Scan for the cell matching the given text and deliver its (x, y) coordinate at center. 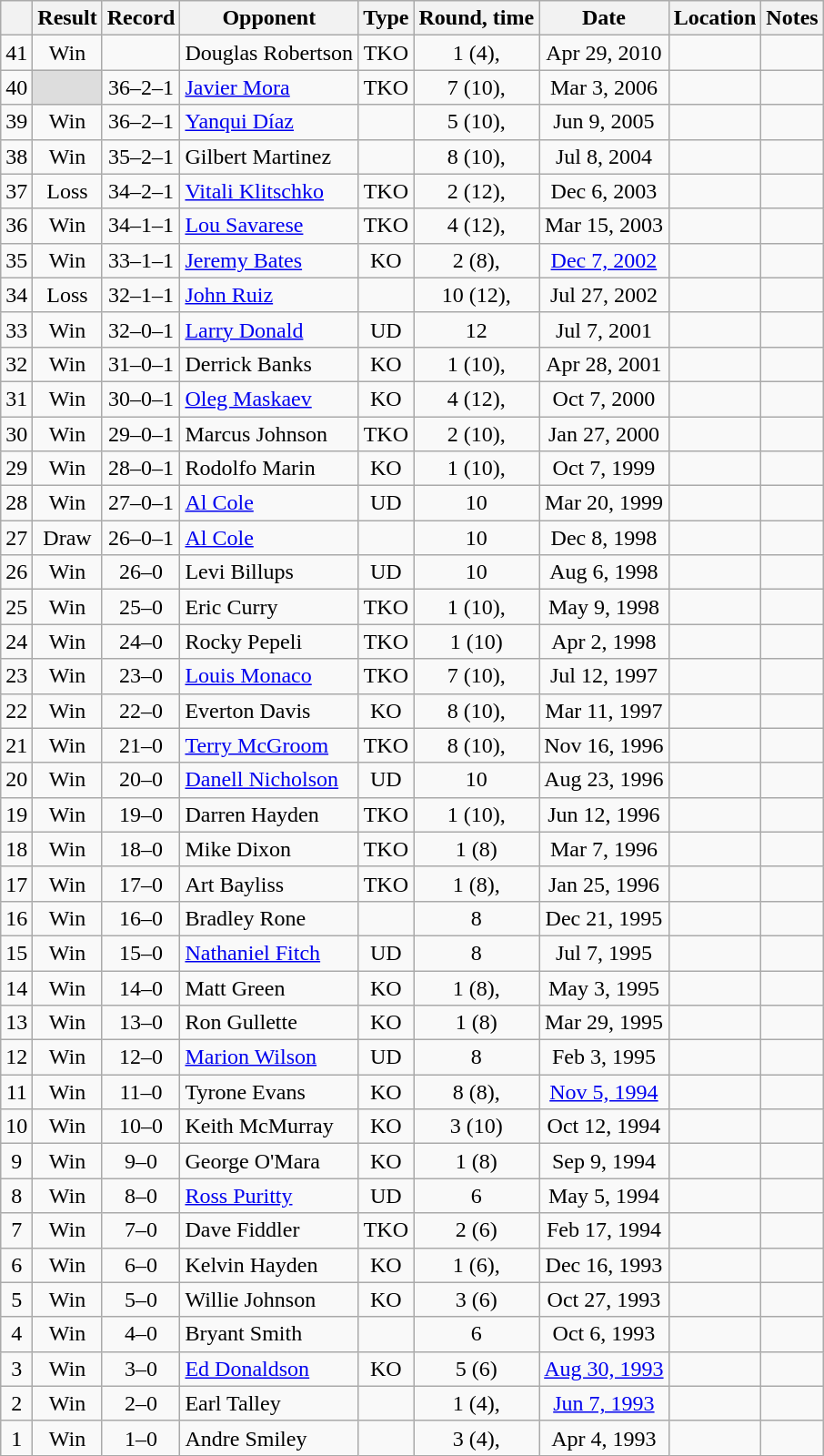
38 (16, 157)
George O'Mara (269, 1161)
33–1–1 (141, 260)
30 (16, 434)
7 (16, 1230)
2–0 (141, 1403)
Apr 4, 1993 (604, 1438)
3–0 (141, 1369)
Jan 25, 1996 (604, 884)
Andre Smiley (269, 1438)
37 (16, 191)
19–0 (141, 814)
Jul 7, 1995 (604, 953)
Location (715, 18)
1 (16, 1438)
Oct 27, 1993 (604, 1299)
25 (16, 607)
Mar 29, 1995 (604, 1023)
Apr 2, 1998 (604, 642)
24–0 (141, 642)
31 (16, 399)
Larry Donald (269, 329)
Jun 12, 1996 (604, 814)
36 (16, 226)
29–0–1 (141, 434)
5 (6) (477, 1369)
Danell Nicholson (269, 780)
27–0–1 (141, 503)
3 (6) (477, 1299)
Aug 30, 1993 (604, 1369)
17 (16, 884)
6–0 (141, 1265)
30–0–1 (141, 399)
26–0 (141, 572)
Louis Monaco (269, 676)
Jul 27, 2002 (604, 295)
10 (12), (477, 295)
John Ruiz (269, 295)
21–0 (141, 745)
May 9, 1998 (604, 607)
20–0 (141, 780)
12–0 (141, 1057)
1 (10) (477, 642)
May 3, 1995 (604, 987)
13 (16, 1023)
Javier Mora (269, 87)
28 (16, 503)
Dave Fiddler (269, 1230)
22–0 (141, 711)
17–0 (141, 884)
8–0 (141, 1196)
16 (16, 918)
14–0 (141, 987)
Oleg Maskaev (269, 399)
Eric Curry (269, 607)
7–0 (141, 1230)
Dec 8, 1998 (604, 538)
Ross Puritty (269, 1196)
Mar 11, 1997 (604, 711)
Round, time (477, 18)
Opponent (269, 18)
Willie Johnson (269, 1299)
26–0–1 (141, 538)
2 (16, 1403)
Apr 28, 2001 (604, 364)
Record (141, 18)
2 (6) (477, 1230)
Gilbert Martinez (269, 157)
3 (4), (477, 1438)
Everton Davis (269, 711)
2 (12), (477, 191)
Mar 20, 1999 (604, 503)
Oct 12, 1994 (604, 1127)
Oct 7, 1999 (604, 469)
Keith McMurray (269, 1127)
Jeremy Bates (269, 260)
11 (16, 1092)
Apr 29, 2010 (604, 53)
Lou Savarese (269, 226)
Marion Wilson (269, 1057)
27 (16, 538)
2 (10), (477, 434)
Rocky Pepeli (269, 642)
Dec 7, 2002 (604, 260)
Jul 8, 2004 (604, 157)
10–0 (141, 1127)
23 (16, 676)
26 (16, 572)
Earl Talley (269, 1403)
Dec 21, 1995 (604, 918)
32 (16, 364)
Bryant Smith (269, 1334)
May 5, 1994 (604, 1196)
Levi Billups (269, 572)
2 (8), (477, 260)
Tyrone Evans (269, 1092)
Mike Dixon (269, 849)
Jun 7, 1993 (604, 1403)
Draw (67, 538)
4–0 (141, 1334)
Mar 3, 2006 (604, 87)
35–2–1 (141, 157)
40 (16, 87)
Derrick Banks (269, 364)
5 (16, 1299)
23–0 (141, 676)
15 (16, 953)
Terry McGroom (269, 745)
14 (16, 987)
Rodolfo Marin (269, 469)
Date (604, 18)
Dec 6, 2003 (604, 191)
5–0 (141, 1299)
9 (16, 1161)
Nathaniel Fitch (269, 953)
31–0–1 (141, 364)
Dec 16, 1993 (604, 1265)
21 (16, 745)
34 (16, 295)
Feb 3, 1995 (604, 1057)
Aug 23, 1996 (604, 780)
Oct 6, 1993 (604, 1334)
22 (16, 711)
18 (16, 849)
Art Bayliss (269, 884)
39 (16, 122)
34–1–1 (141, 226)
Aug 6, 1998 (604, 572)
Jul 12, 1997 (604, 676)
Jul 7, 2001 (604, 329)
28–0–1 (141, 469)
1–0 (141, 1438)
5 (10), (477, 122)
Douglas Robertson (269, 53)
Result (67, 18)
Darren Hayden (269, 814)
18–0 (141, 849)
15–0 (141, 953)
33 (16, 329)
3 (10) (477, 1127)
Nov 16, 1996 (604, 745)
34–2–1 (141, 191)
Jun 9, 2005 (604, 122)
3 (16, 1369)
41 (16, 53)
32–0–1 (141, 329)
19 (16, 814)
Mar 15, 2003 (604, 226)
Nov 5, 1994 (604, 1092)
Bradley Rone (269, 918)
Notes (792, 18)
8 (8), (477, 1092)
Sep 9, 1994 (604, 1161)
32–1–1 (141, 295)
Ron Gullette (269, 1023)
Type (386, 18)
Matt Green (269, 987)
Jan 27, 2000 (604, 434)
11–0 (141, 1092)
20 (16, 780)
24 (16, 642)
Ed Donaldson (269, 1369)
Kelvin Hayden (269, 1265)
Feb 17, 1994 (604, 1230)
Vitali Klitschko (269, 191)
Mar 7, 1996 (604, 849)
Marcus Johnson (269, 434)
Yanqui Díaz (269, 122)
35 (16, 260)
13–0 (141, 1023)
1 (6), (477, 1265)
9–0 (141, 1161)
Oct 7, 2000 (604, 399)
4 (16, 1334)
16–0 (141, 918)
29 (16, 469)
25–0 (141, 607)
